Extract the [X, Y] coordinate from the center of the cell holding the provided text.  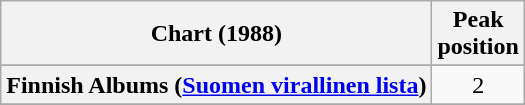
Finnish Albums (Suomen virallinen lista) [216, 85]
Peak position [478, 34]
Chart (1988) [216, 34]
2 [478, 85]
